From the cell containing the given text, extract its center point as (X, Y) coordinate. 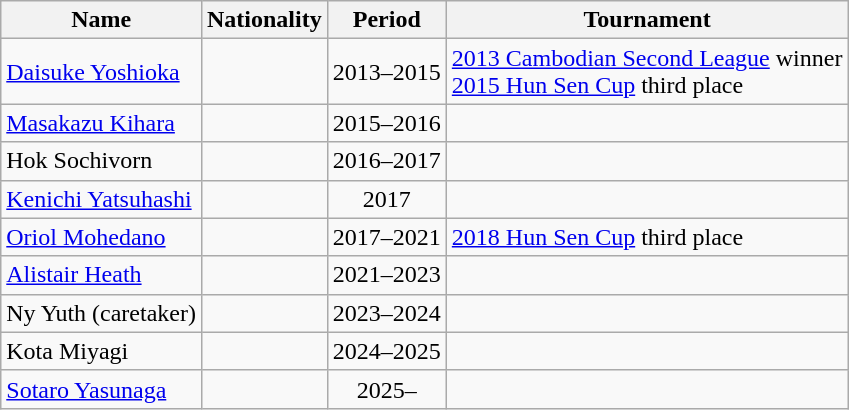
2021–2023 (386, 275)
2024–2025 (386, 351)
Kota Miyagi (102, 351)
Oriol Mohedano (102, 237)
2016–2017 (386, 161)
Ny Yuth (caretaker) (102, 313)
Period (386, 20)
2013 Cambodian Second League winner 2015 Hun Sen Cup third place (647, 72)
Nationality (264, 20)
Daisuke Yoshioka (102, 72)
2023–2024 (386, 313)
Kenichi Yatsuhashi (102, 199)
2018 Hun Sen Cup third place (647, 237)
Sotaro Yasunaga (102, 389)
2017 (386, 199)
2025– (386, 389)
Tournament (647, 20)
Name (102, 20)
2013–2015 (386, 72)
2015–2016 (386, 123)
2017–2021 (386, 237)
Masakazu Kihara (102, 123)
Alistair Heath (102, 275)
Hok Sochivorn (102, 161)
